Determine the [x, y] coordinate at the center of the cell enclosing the given text.  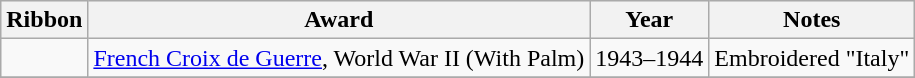
Embroidered "Italy" [812, 58]
Notes [812, 20]
Ribbon [44, 20]
Year [650, 20]
Award [339, 20]
French Croix de Guerre, World War II (With Palm) [339, 58]
1943–1944 [650, 58]
